Identify which cell holds the provided text, then report its (X, Y) central coordinate. 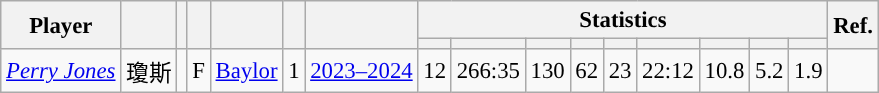
2023–2024 (362, 71)
F (198, 71)
266:35 (488, 71)
Baylor (246, 71)
1 (294, 71)
22:12 (668, 71)
62 (586, 71)
瓊斯 (149, 71)
12 (434, 71)
1.9 (808, 71)
Player (61, 25)
130 (548, 71)
5.2 (770, 71)
23 (620, 71)
10.8 (724, 71)
Statistics (623, 20)
Perry Jones (61, 71)
Ref. (853, 25)
